Return (X, Y) of the center of cell containing provided text 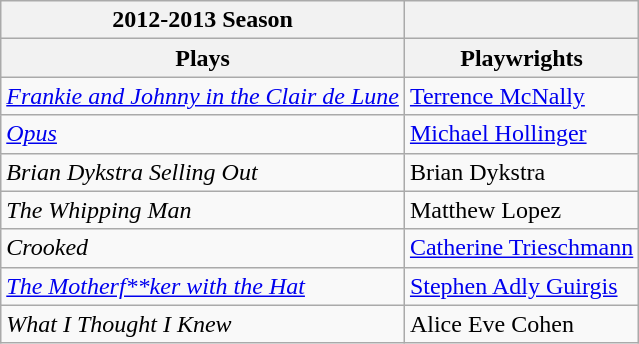
What I Thought I Knew (203, 324)
2012-2013 Season (203, 20)
Opus (203, 134)
Playwrights (521, 58)
Terrence McNally (521, 96)
The Motherf**ker with the Hat (203, 286)
Plays (203, 58)
Stephen Adly Guirgis (521, 286)
Brian Dykstra (521, 172)
Alice Eve Cohen (521, 324)
The Whipping Man (203, 210)
Crooked (203, 248)
Catherine Trieschmann (521, 248)
Brian Dykstra Selling Out (203, 172)
Frankie and Johnny in the Clair de Lune (203, 96)
Michael Hollinger (521, 134)
Matthew Lopez (521, 210)
